Pinpoint the cell where the given text exists, returning its [X, Y] midpoint coordinate. 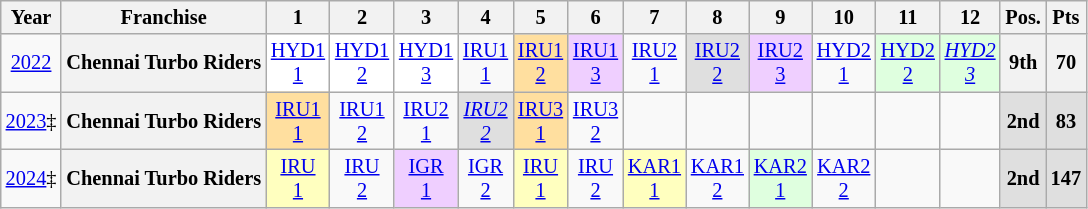
3 [426, 17]
Franchise [164, 17]
KAR21 [780, 178]
7 [654, 17]
Pos. [1022, 17]
2 [362, 17]
11 [908, 17]
HYD12 [362, 63]
HYD13 [426, 63]
1 [298, 17]
2023‡ [32, 121]
70 [1066, 63]
6 [596, 17]
IGR2 [486, 178]
83 [1066, 121]
HYD21 [844, 63]
IRU31 [540, 121]
Pts [1066, 17]
10 [844, 17]
HYD22 [908, 63]
IRU32 [596, 121]
IRU23 [780, 63]
2024‡ [32, 178]
Year [32, 17]
4 [486, 17]
147 [1066, 178]
9th [1022, 63]
KAR22 [844, 178]
8 [718, 17]
HYD11 [298, 63]
5 [540, 17]
HYD23 [970, 63]
KAR11 [654, 178]
IGR1 [426, 178]
9 [780, 17]
KAR12 [718, 178]
12 [970, 17]
2022 [32, 63]
IRU13 [596, 63]
